Determine the [x, y] coordinate at the center of the cell enclosing the given text.  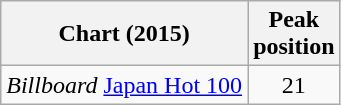
21 [294, 85]
Chart (2015) [124, 34]
Billboard Japan Hot 100 [124, 85]
Peakposition [294, 34]
